Scan for the cell matching the given text and deliver its [x, y] coordinate at center. 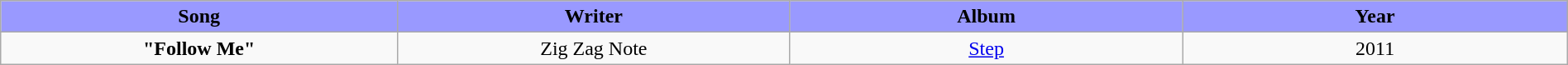
Album [986, 17]
"Follow Me" [199, 48]
Zig Zag Note [594, 48]
Year [1374, 17]
Song [199, 17]
Writer [594, 17]
2011 [1374, 48]
Step [986, 48]
